Find where the given text appears and provide that cell's center as [x, y] coordinate. 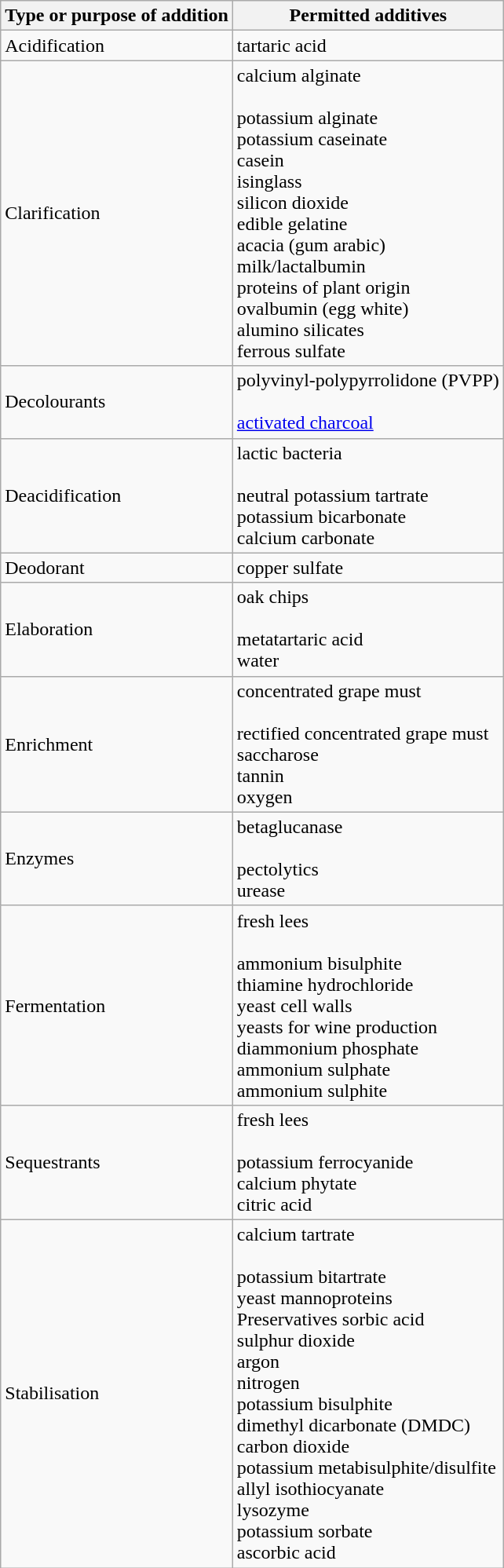
Enzymes [117, 859]
copper sulfate [367, 568]
Stabilisation [117, 1393]
polyvinyl-polypyrrolidone (PVPP)activated charcoal [367, 402]
lactic bacterianeutral potassium tartrate potassium bicarbonate calcium carbonate [367, 495]
oak chipsmetatartaric acid water [367, 630]
concentrated grape mustrectified concentrated grape must saccharose tannin oxygen [367, 744]
Clarification [117, 214]
betaglucanasepectolytics urease [367, 859]
Deodorant [117, 568]
Sequestrants [117, 1162]
Acidification [117, 46]
tartaric acid [367, 46]
fresh leespotassium ferrocyanide calcium phytate citric acid [367, 1162]
Enrichment [117, 744]
Deacidification [117, 495]
Decolourants [117, 402]
Type or purpose of addition [117, 16]
Elaboration [117, 630]
Permitted additives [367, 16]
Fermentation [117, 1005]
